For the text-containing cell, return its midpoint in [X, Y] coordinate format. 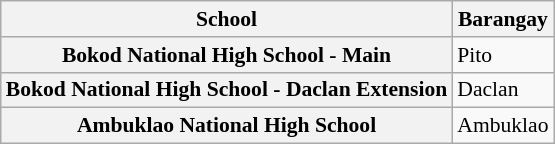
School [227, 19]
Daclan [502, 90]
Ambuklao [502, 126]
Ambuklao National High School [227, 126]
Bokod National High School - Daclan Extension [227, 90]
Barangay [502, 19]
Bokod National High School - Main [227, 55]
Pito [502, 55]
